Locate the cell with the specified text and output its [x, y] center coordinate. 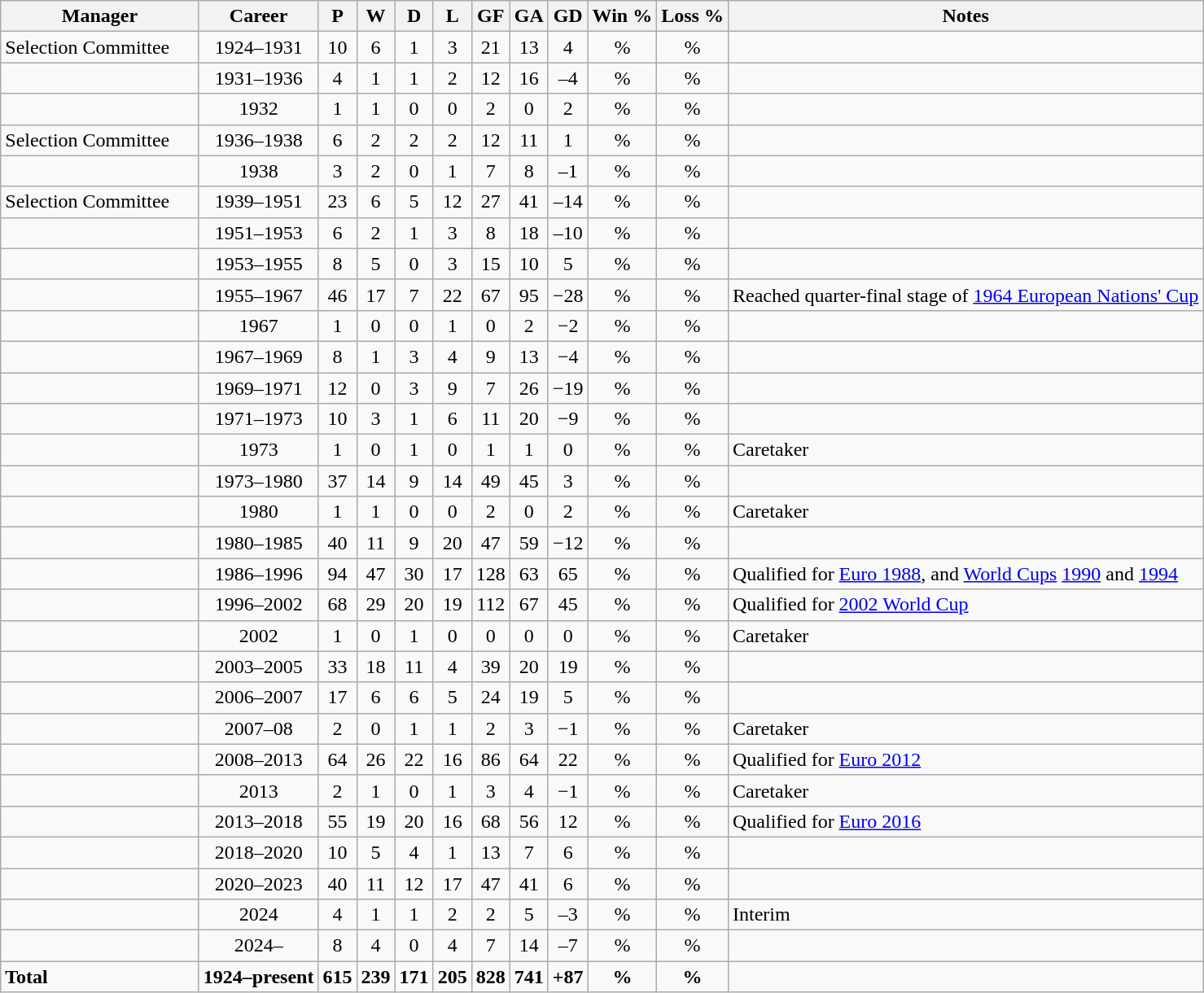
21 [490, 47]
Total [100, 977]
1980 [259, 512]
1971–1973 [259, 419]
Qualified for 2002 World Cup [965, 605]
29 [376, 605]
GA [529, 16]
2024– [259, 946]
1951–1953 [259, 233]
Loss % [693, 16]
1953–1955 [259, 264]
56 [529, 821]
GD [568, 16]
615 [337, 977]
2013–2018 [259, 821]
+87 [568, 977]
–3 [568, 915]
–14 [568, 202]
Reached quarter-final stage of 1964 European Nations' Cup [965, 295]
1924–1931 [259, 47]
−9 [568, 419]
2007–08 [259, 728]
Notes [965, 16]
86 [490, 759]
112 [490, 605]
1973 [259, 450]
37 [337, 481]
1973–1980 [259, 481]
−2 [568, 326]
Qualified for Euro 2016 [965, 821]
−12 [568, 543]
−19 [568, 388]
2002 [259, 636]
2024 [259, 915]
Win % [622, 16]
828 [490, 977]
2006–2007 [259, 698]
1996–2002 [259, 605]
2020–2023 [259, 883]
Interim [965, 915]
2008–2013 [259, 759]
Manager [100, 16]
1980–1985 [259, 543]
L [453, 16]
33 [337, 667]
1938 [259, 171]
63 [529, 574]
39 [490, 667]
Qualified for Euro 2012 [965, 759]
GF [490, 16]
D [414, 16]
23 [337, 202]
59 [529, 543]
Career [259, 16]
30 [414, 574]
15 [490, 264]
27 [490, 202]
1931–1936 [259, 78]
1932 [259, 109]
65 [568, 574]
1967–1969 [259, 357]
741 [529, 977]
1936–1938 [259, 140]
95 [529, 295]
1967 [259, 326]
1986–1996 [259, 574]
94 [337, 574]
205 [453, 977]
2003–2005 [259, 667]
–4 [568, 78]
–7 [568, 946]
1969–1971 [259, 388]
–1 [568, 171]
49 [490, 481]
−4 [568, 357]
1924–present [259, 977]
55 [337, 821]
46 [337, 295]
P [337, 16]
Qualified for Euro 1988, and World Cups 1990 and 1994 [965, 574]
2018–2020 [259, 852]
1955–1967 [259, 295]
171 [414, 977]
W [376, 16]
128 [490, 574]
24 [490, 698]
−28 [568, 295]
239 [376, 977]
2013 [259, 790]
1939–1951 [259, 202]
–10 [568, 233]
